Return the [x, y] coordinate for the center point of the cell that contains the specified text.  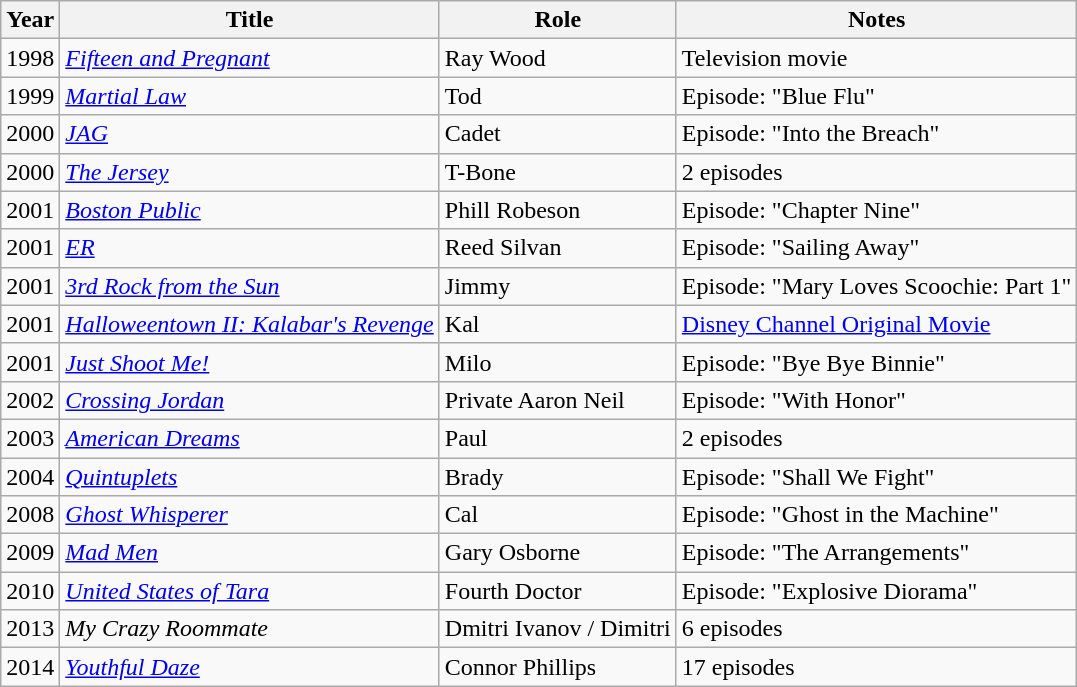
Quintuplets [250, 477]
Halloweentown II: Kalabar's Revenge [250, 324]
Dmitri Ivanov / Dimitri [558, 629]
Ray Wood [558, 58]
17 episodes [876, 667]
Year [30, 20]
Episode: "Chapter Nine" [876, 210]
Episode: "Into the Breach" [876, 134]
Episode: "Bye Bye Binnie" [876, 362]
Mad Men [250, 553]
Episode: "With Honor" [876, 400]
6 episodes [876, 629]
Youthful Daze [250, 667]
2003 [30, 438]
The Jersey [250, 172]
Just Shoot Me! [250, 362]
United States of Tara [250, 591]
1999 [30, 96]
Boston Public [250, 210]
Martial Law [250, 96]
Ghost Whisperer [250, 515]
3rd Rock from the Sun [250, 286]
Kal [558, 324]
Episode: "The Arrangements" [876, 553]
T-Bone [558, 172]
Reed Silvan [558, 248]
Milo [558, 362]
Episode: "Mary Loves Scoochie: Part 1" [876, 286]
JAG [250, 134]
2009 [30, 553]
Episode: "Sailing Away" [876, 248]
My Crazy Roommate [250, 629]
Notes [876, 20]
2004 [30, 477]
Brady [558, 477]
Title [250, 20]
Phill Robeson [558, 210]
Cadet [558, 134]
Tod [558, 96]
ER [250, 248]
Episode: "Ghost in the Machine" [876, 515]
Fourth Doctor [558, 591]
2010 [30, 591]
Connor Phillips [558, 667]
Private Aaron Neil [558, 400]
Gary Osborne [558, 553]
Television movie [876, 58]
Episode: "Blue Flu" [876, 96]
American Dreams [250, 438]
Crossing Jordan [250, 400]
Episode: "Shall We Fight" [876, 477]
2008 [30, 515]
Fifteen and Pregnant [250, 58]
Jimmy [558, 286]
Episode: "Explosive Diorama" [876, 591]
2013 [30, 629]
Disney Channel Original Movie [876, 324]
Role [558, 20]
Paul [558, 438]
2014 [30, 667]
1998 [30, 58]
2002 [30, 400]
Cal [558, 515]
